Extract the (x, y) coordinate from the center of the cell holding the provided text.  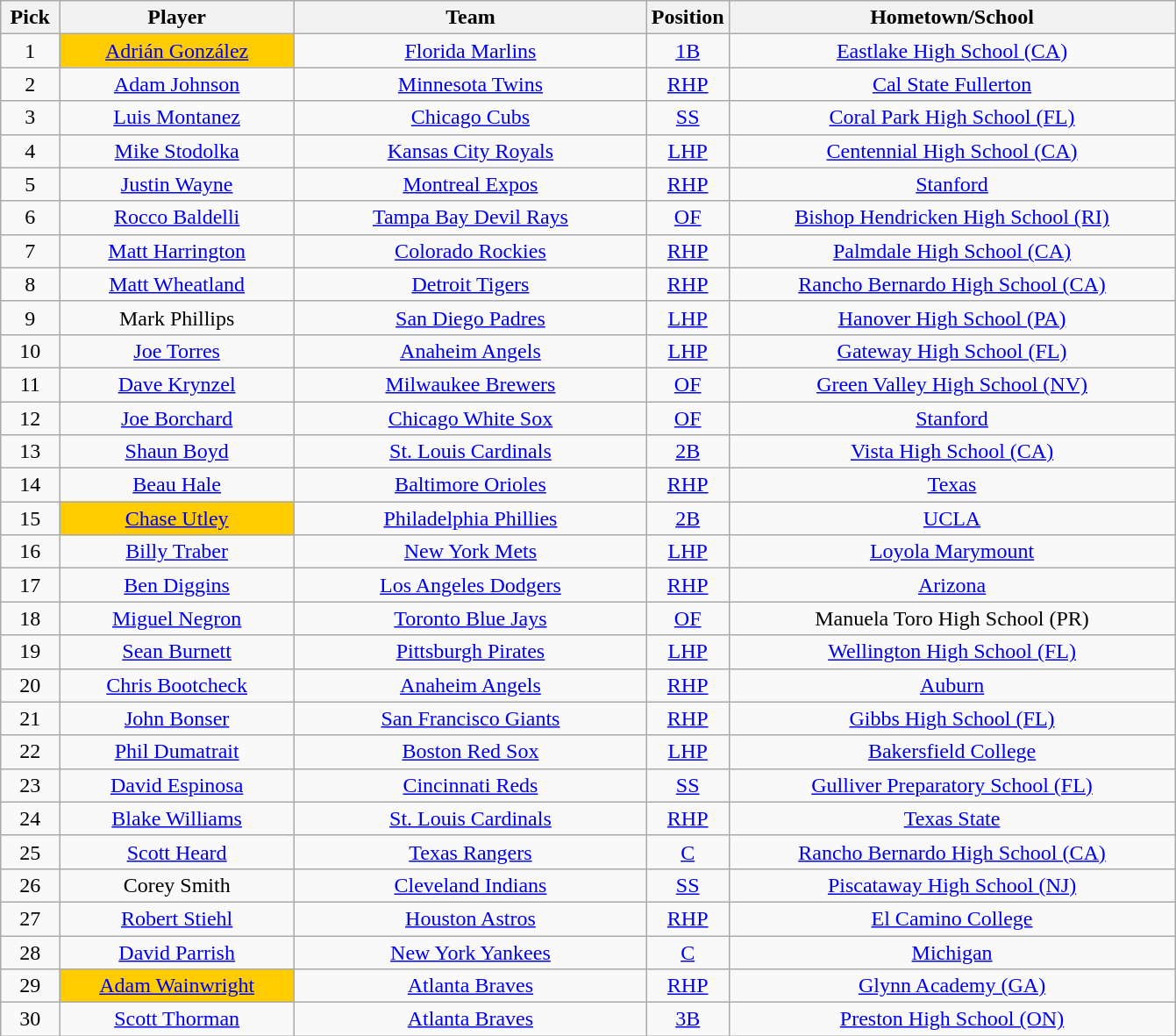
27 (30, 918)
Gibbs High School (FL) (952, 718)
25 (30, 852)
Chicago Cubs (471, 118)
6 (30, 218)
18 (30, 618)
Arizona (952, 585)
David Parrish (177, 952)
Cal State Fullerton (952, 84)
Bakersfield College (952, 752)
12 (30, 418)
13 (30, 452)
21 (30, 718)
Billy Traber (177, 552)
Michigan (952, 952)
Preston High School (ON) (952, 1019)
Boston Red Sox (471, 752)
El Camino College (952, 918)
Rocco Baldelli (177, 218)
Tampa Bay Devil Rays (471, 218)
Glynn Academy (GA) (952, 986)
30 (30, 1019)
Joe Torres (177, 351)
20 (30, 685)
2 (30, 84)
Dave Krynzel (177, 384)
Joe Borchard (177, 418)
Colorado Rockies (471, 251)
24 (30, 818)
Corey Smith (177, 885)
Vista High School (CA) (952, 452)
Philadelphia Phillies (471, 518)
Chase Utley (177, 518)
22 (30, 752)
Robert Stiehl (177, 918)
3 (30, 118)
Mark Phillips (177, 318)
Hometown/School (952, 18)
Montreal Expos (471, 184)
Player (177, 18)
Beau Hale (177, 485)
Los Angeles Dodgers (471, 585)
Auburn (952, 685)
San Francisco Giants (471, 718)
Gulliver Preparatory School (FL) (952, 785)
Luis Montanez (177, 118)
Shaun Boyd (177, 452)
Matt Harrington (177, 251)
Blake Williams (177, 818)
1B (688, 51)
Piscataway High School (NJ) (952, 885)
New York Mets (471, 552)
29 (30, 986)
Mike Stodolka (177, 151)
Hanover High School (PA) (952, 318)
Pick (30, 18)
Toronto Blue Jays (471, 618)
Matt Wheatland (177, 284)
Manuela Toro High School (PR) (952, 618)
Adrián González (177, 51)
8 (30, 284)
Loyola Marymount (952, 552)
19 (30, 652)
Chris Bootcheck (177, 685)
Centennial High School (CA) (952, 151)
Miguel Negron (177, 618)
David Espinosa (177, 785)
4 (30, 151)
Scott Heard (177, 852)
Texas (952, 485)
Team (471, 18)
Adam Johnson (177, 84)
17 (30, 585)
Texas State (952, 818)
San Diego Padres (471, 318)
Eastlake High School (CA) (952, 51)
Pittsburgh Pirates (471, 652)
Florida Marlins (471, 51)
Baltimore Orioles (471, 485)
Milwaukee Brewers (471, 384)
9 (30, 318)
Chicago White Sox (471, 418)
Palmdale High School (CA) (952, 251)
7 (30, 251)
Detroit Tigers (471, 284)
1 (30, 51)
23 (30, 785)
11 (30, 384)
Green Valley High School (NV) (952, 384)
15 (30, 518)
Wellington High School (FL) (952, 652)
14 (30, 485)
Ben Diggins (177, 585)
Minnesota Twins (471, 84)
Kansas City Royals (471, 151)
Cleveland Indians (471, 885)
16 (30, 552)
UCLA (952, 518)
Sean Burnett (177, 652)
Houston Astros (471, 918)
Adam Wainwright (177, 986)
10 (30, 351)
Position (688, 18)
3B (688, 1019)
Gateway High School (FL) (952, 351)
26 (30, 885)
5 (30, 184)
Justin Wayne (177, 184)
Cincinnati Reds (471, 785)
28 (30, 952)
Scott Thorman (177, 1019)
Texas Rangers (471, 852)
Phil Dumatrait (177, 752)
John Bonser (177, 718)
New York Yankees (471, 952)
Bishop Hendricken High School (RI) (952, 218)
Coral Park High School (FL) (952, 118)
